Search for the cell housing the specified text and yield its (x, y) center coordinate. 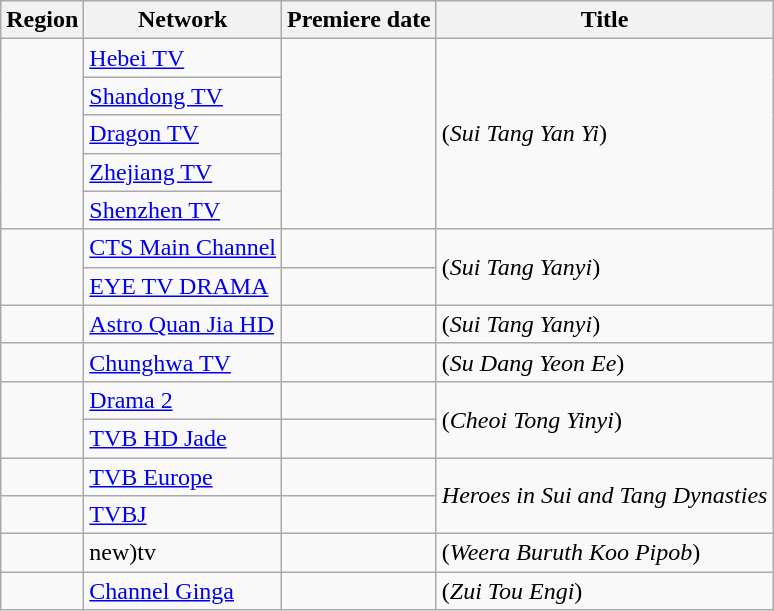
(Zui Tou Engi) (604, 591)
Premiere date (360, 20)
Hebei TV (183, 58)
Title (604, 20)
Shandong TV (183, 96)
Dragon TV (183, 134)
Chunghwa TV (183, 362)
(Cheoi Tong Yinyi) (604, 419)
Astro Quan Jia HD (183, 324)
(Sui Tang Yan Yi) (604, 134)
Heroes in Sui and Tang Dynasties (604, 496)
Channel Ginga (183, 591)
Drama 2 (183, 400)
(Su Dang Yeon Ee) (604, 362)
Zhejiang TV (183, 172)
TVB Europe (183, 477)
Network (183, 20)
Shenzhen TV (183, 210)
Region (42, 20)
CTS Main Channel (183, 248)
(Weera Buruth Koo Pipob) (604, 553)
new)tv (183, 553)
EYE TV DRAMA (183, 286)
TVB HD Jade (183, 438)
TVBJ (183, 515)
